Provide the (x, y) coordinate of the cell's center where the given text is located.  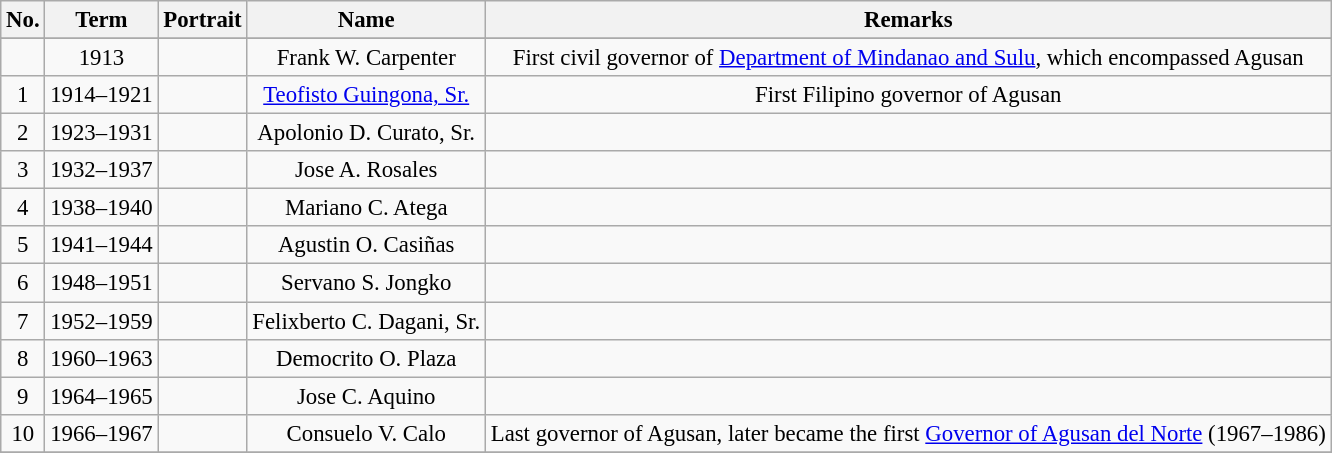
5 (23, 245)
1948–1951 (102, 283)
Felixberto C. Dagani, Sr. (366, 321)
Agustin O. Casiñas (366, 245)
1913 (102, 58)
Portrait (202, 20)
Teofisto Guingona, Sr. (366, 95)
Apolonio D. Curato, Sr. (366, 133)
7 (23, 321)
1914–1921 (102, 95)
Remarks (908, 20)
6 (23, 283)
1964–1965 (102, 396)
First Filipino governor of Agusan (908, 95)
Consuelo V. Calo (366, 433)
Term (102, 20)
Last governor of Agusan, later became the first Governor of Agusan del Norte (1967–1986) (908, 433)
1966–1967 (102, 433)
1960–1963 (102, 358)
Jose A. Rosales (366, 170)
Frank W. Carpenter (366, 58)
1 (23, 95)
1923–1931 (102, 133)
Jose C. Aquino (366, 396)
Mariano C. Atega (366, 208)
Name (366, 20)
Democrito O. Plaza (366, 358)
9 (23, 396)
1938–1940 (102, 208)
4 (23, 208)
2 (23, 133)
1941–1944 (102, 245)
First civil governor of Department of Mindanao and Sulu, which encompassed Agusan (908, 58)
1932–1937 (102, 170)
8 (23, 358)
10 (23, 433)
Servano S. Jongko (366, 283)
1952–1959 (102, 321)
3 (23, 170)
No. (23, 20)
